Determine the [x, y] coordinate at the center of the cell enclosing the given text.  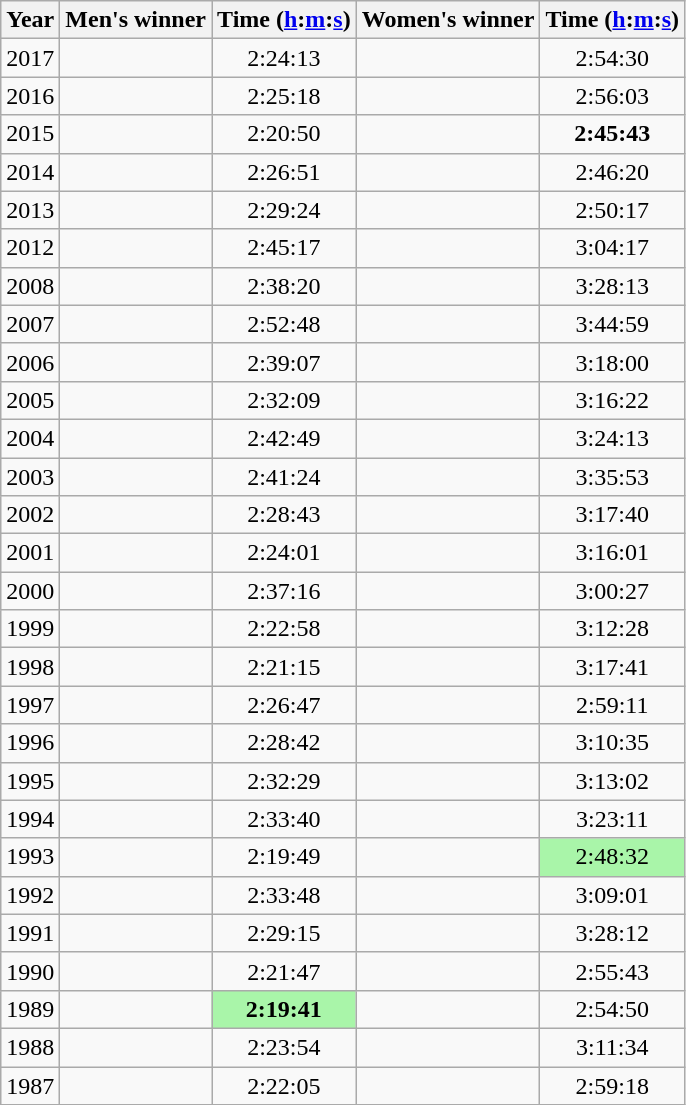
3:10:35 [612, 743]
1991 [30, 933]
2:54:30 [612, 58]
2:25:18 [284, 96]
2:33:40 [284, 819]
2:22:58 [284, 629]
2:54:50 [612, 1009]
2015 [30, 134]
3:28:13 [612, 286]
2:45:43 [612, 134]
2:29:15 [284, 933]
2:59:18 [612, 1085]
2:28:42 [284, 743]
2:19:49 [284, 857]
2:29:24 [284, 210]
2:24:13 [284, 58]
3:09:01 [612, 895]
2003 [30, 477]
1994 [30, 819]
3:18:00 [612, 362]
2:32:29 [284, 781]
2006 [30, 362]
2:55:43 [612, 971]
2:19:41 [284, 1009]
2:26:47 [284, 705]
1998 [30, 667]
1987 [30, 1085]
3:24:13 [612, 438]
2005 [30, 400]
3:35:53 [612, 477]
1992 [30, 895]
3:23:11 [612, 819]
2:42:49 [284, 438]
1989 [30, 1009]
2004 [30, 438]
2:20:50 [284, 134]
2:28:43 [284, 515]
2:24:01 [284, 553]
3:13:02 [612, 781]
1996 [30, 743]
2:21:15 [284, 667]
2:56:03 [612, 96]
2017 [30, 58]
2:37:16 [284, 591]
3:04:17 [612, 248]
2007 [30, 324]
2002 [30, 515]
2:26:51 [284, 172]
3:12:28 [612, 629]
1990 [30, 971]
2:46:20 [612, 172]
2008 [30, 286]
2013 [30, 210]
1993 [30, 857]
1997 [30, 705]
3:28:12 [612, 933]
3:16:22 [612, 400]
2:50:17 [612, 210]
2:39:07 [284, 362]
3:11:34 [612, 1047]
1988 [30, 1047]
2016 [30, 96]
3:17:40 [612, 515]
2:33:48 [284, 895]
2:38:20 [284, 286]
2014 [30, 172]
2000 [30, 591]
3:17:41 [612, 667]
2:21:47 [284, 971]
Men's winner [136, 20]
1995 [30, 781]
2:45:17 [284, 248]
2:23:54 [284, 1047]
3:00:27 [612, 591]
2:48:32 [612, 857]
2:52:48 [284, 324]
2:22:05 [284, 1085]
2001 [30, 553]
3:16:01 [612, 553]
2:41:24 [284, 477]
Year [30, 20]
3:44:59 [612, 324]
2:59:11 [612, 705]
1999 [30, 629]
2012 [30, 248]
Women's winner [448, 20]
2:32:09 [284, 400]
